Identify which cell holds the provided text, then report its (x, y) central coordinate. 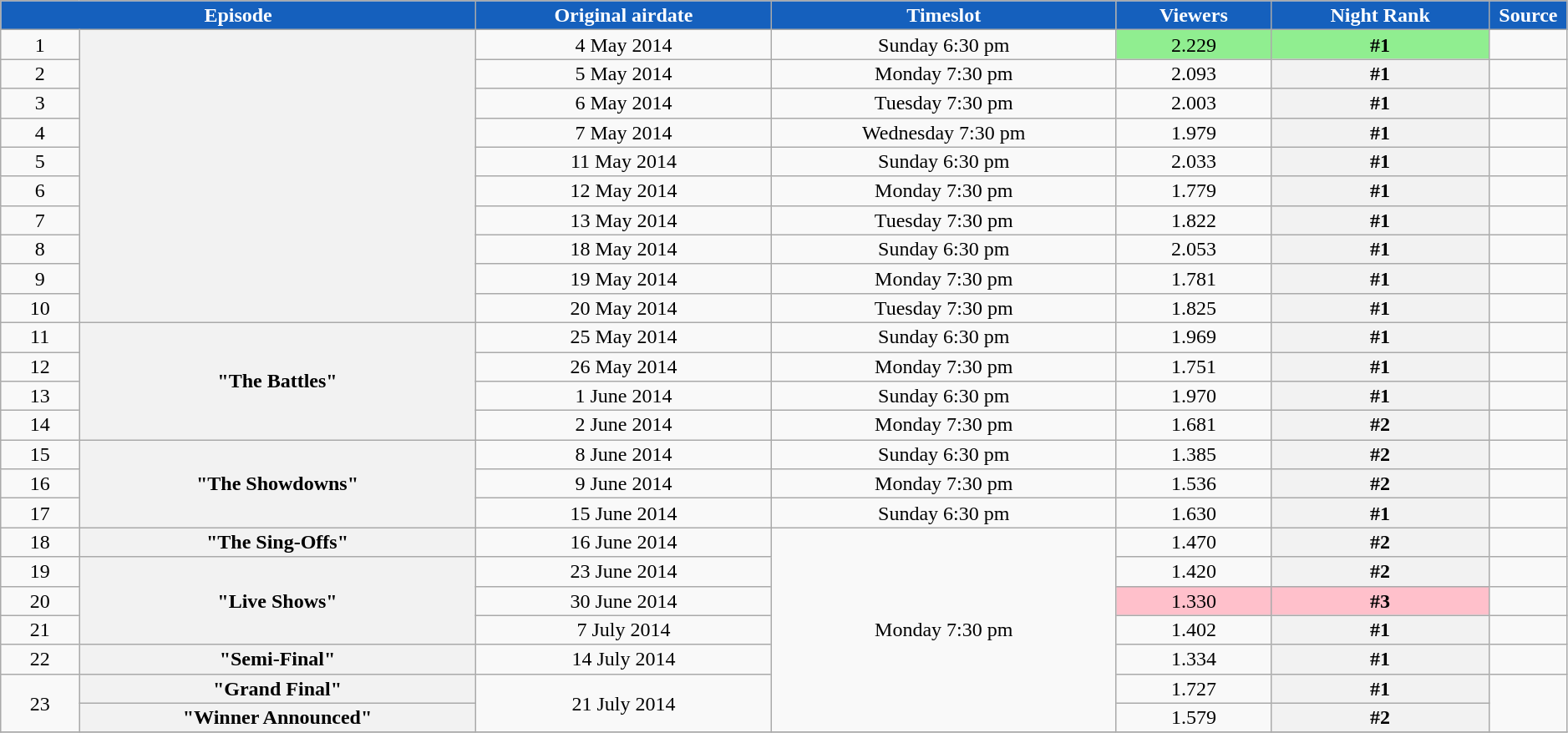
3 (40, 104)
20 May 2014 (623, 307)
1.727 (1194, 688)
"The Sing-Offs" (277, 543)
2 (40, 73)
23 June 2014 (623, 571)
Source (1529, 15)
1.536 (1194, 484)
1.979 (1194, 132)
1.334 (1194, 660)
Viewers (1194, 15)
18 May 2014 (623, 249)
7 (40, 220)
1.781 (1194, 279)
"Winner Announced" (277, 718)
1.470 (1194, 543)
14 (40, 426)
12 (40, 367)
1 June 2014 (623, 396)
1 (40, 45)
1.970 (1194, 396)
"The Battles" (277, 381)
2.053 (1194, 249)
4 (40, 132)
1.420 (1194, 571)
7 July 2014 (623, 629)
20 (40, 601)
2.093 (1194, 73)
1.630 (1194, 513)
2.003 (1194, 104)
1.681 (1194, 426)
19 May 2014 (623, 279)
21 July 2014 (623, 703)
17 (40, 513)
Original airdate (623, 15)
1.969 (1194, 337)
21 (40, 629)
5 May 2014 (623, 73)
"The Showdowns" (277, 484)
15 June 2014 (623, 513)
1.825 (1194, 307)
13 (40, 396)
7 May 2014 (623, 132)
5 (40, 162)
1.402 (1194, 629)
4 May 2014 (623, 45)
#3 (1380, 601)
Episode (239, 15)
1.751 (1194, 367)
9 (40, 279)
8 June 2014 (623, 454)
"Semi-Final" (277, 660)
8 (40, 249)
Timeslot (944, 15)
22 (40, 660)
1.330 (1194, 601)
14 July 2014 (623, 660)
1.579 (1194, 718)
18 (40, 543)
13 May 2014 (623, 220)
2 June 2014 (623, 426)
1.779 (1194, 190)
Night Rank (1380, 15)
25 May 2014 (623, 337)
6 May 2014 (623, 104)
Wednesday 7:30 pm (944, 132)
16 June 2014 (623, 543)
1.385 (1194, 454)
1.822 (1194, 220)
2.229 (1194, 45)
2.033 (1194, 162)
"Live Shows" (277, 601)
15 (40, 454)
9 June 2014 (623, 484)
16 (40, 484)
19 (40, 571)
6 (40, 190)
30 June 2014 (623, 601)
11 (40, 337)
23 (40, 703)
26 May 2014 (623, 367)
10 (40, 307)
11 May 2014 (623, 162)
"Grand Final" (277, 688)
12 May 2014 (623, 190)
